Return the [X, Y] coordinate for the center point of the cell that contains the specified text.  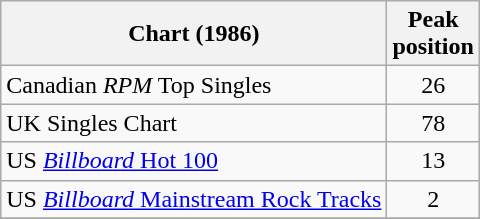
Canadian RPM Top Singles [194, 85]
13 [433, 161]
UK Singles Chart [194, 123]
Chart (1986) [194, 34]
26 [433, 85]
US Billboard Mainstream Rock Tracks [194, 199]
Peakposition [433, 34]
78 [433, 123]
2 [433, 199]
US Billboard Hot 100 [194, 161]
